Detect which cell encompasses the target text, then output its [X, Y] center coordinate. 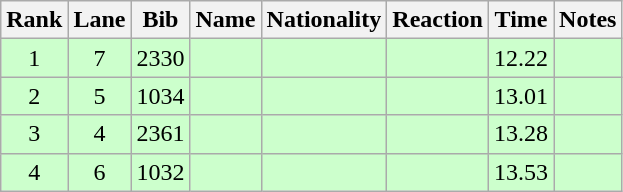
2361 [160, 134]
6 [100, 172]
Time [520, 20]
2 [34, 96]
13.53 [520, 172]
Nationality [324, 20]
2330 [160, 58]
7 [100, 58]
Name [226, 20]
13.28 [520, 134]
3 [34, 134]
Notes [588, 20]
Reaction [438, 20]
1 [34, 58]
Lane [100, 20]
1034 [160, 96]
5 [100, 96]
1032 [160, 172]
Bib [160, 20]
13.01 [520, 96]
12.22 [520, 58]
Rank [34, 20]
